Return [x, y] of the center of cell containing provided text 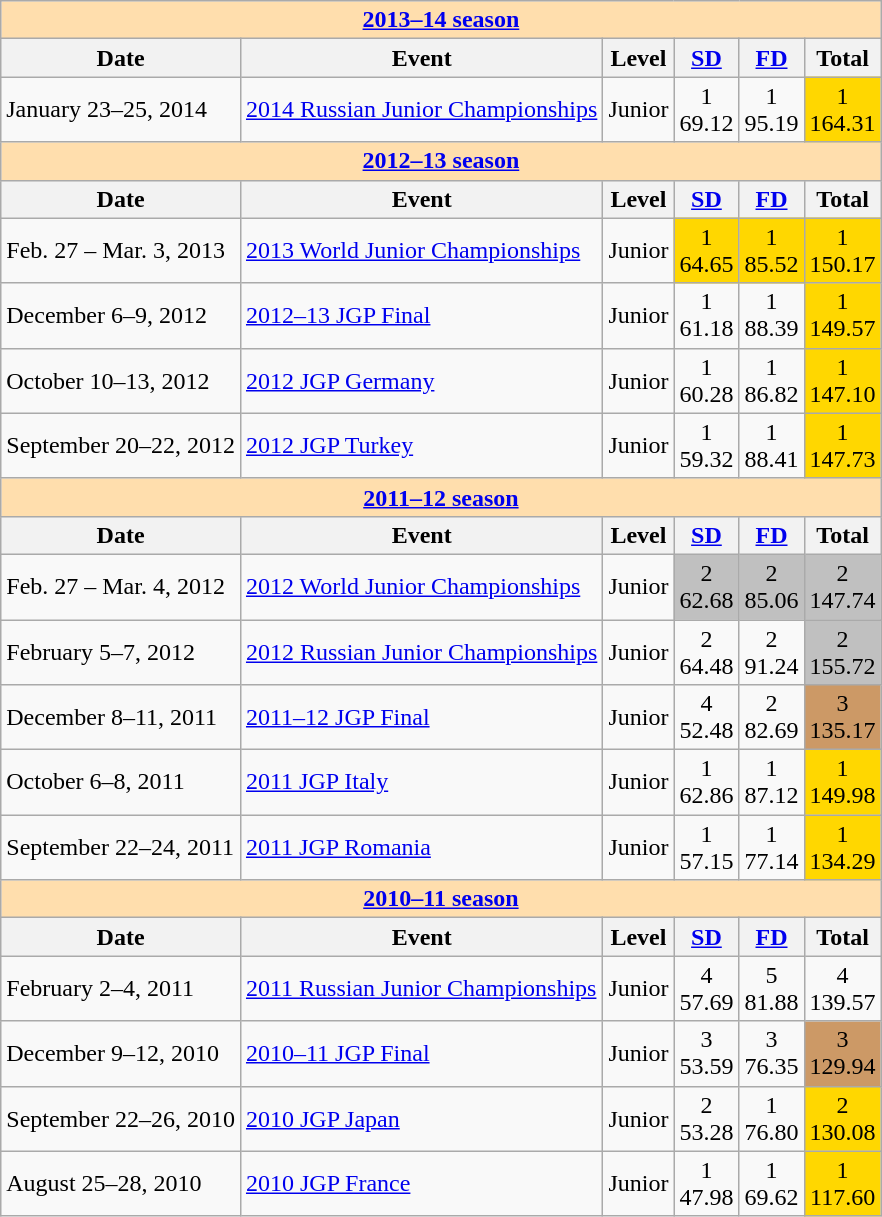
2 155.72 [842, 652]
4 52.48 [706, 718]
1 149.98 [842, 782]
1 59.32 [706, 446]
5 81.88 [772, 988]
1 147.73 [842, 446]
1 87.12 [772, 782]
1 69.62 [772, 1184]
September 22–26, 2010 [121, 1118]
4 139.57 [842, 988]
December 8–11, 2011 [121, 718]
2011–12 season [441, 497]
September 20–22, 2012 [121, 446]
3 135.17 [842, 718]
2014 Russian Junior Championships [421, 110]
October 6–8, 2011 [121, 782]
1 61.18 [706, 316]
1 134.29 [842, 848]
1 117.60 [842, 1184]
3 76.35 [772, 1054]
September 22–24, 2011 [121, 848]
1 88.39 [772, 316]
2011 JGP Romania [421, 848]
1 62.86 [706, 782]
4 57.69 [706, 988]
1 69.12 [706, 110]
Feb. 27 – Mar. 4, 2012 [121, 586]
1 85.52 [772, 250]
2011–12 JGP Final [421, 718]
1 150.17 [842, 250]
2 62.68 [706, 586]
2013 World Junior Championships [421, 250]
1 57.15 [706, 848]
3 129.94 [842, 1054]
2010–11 season [441, 899]
2012–13 season [441, 161]
2012 JGP Turkey [421, 446]
2 85.06 [772, 586]
2013–14 season [441, 20]
February 5–7, 2012 [121, 652]
2011 Russian Junior Championships [421, 988]
2012 JGP Germany [421, 380]
1 149.57 [842, 316]
2 91.24 [772, 652]
2 82.69 [772, 718]
2010–11 JGP Final [421, 1054]
1 77.14 [772, 848]
2012 Russian Junior Championships [421, 652]
1 76.80 [772, 1118]
2011 JGP Italy [421, 782]
1 88.41 [772, 446]
1 64.65 [706, 250]
2 130.08 [842, 1118]
October 10–13, 2012 [121, 380]
2010 JGP Japan [421, 1118]
January 23–25, 2014 [121, 110]
1 60.28 [706, 380]
1 147.10 [842, 380]
3 53.59 [706, 1054]
August 25–28, 2010 [121, 1184]
December 6–9, 2012 [121, 316]
Feb. 27 – Mar. 3, 2013 [121, 250]
February 2–4, 2011 [121, 988]
2012 World Junior Championships [421, 586]
1 86.82 [772, 380]
December 9–12, 2010 [121, 1054]
1 47.98 [706, 1184]
2010 JGP France [421, 1184]
1 164.31 [842, 110]
2 147.74 [842, 586]
2 64.48 [706, 652]
2012–13 JGP Final [421, 316]
2 53.28 [706, 1118]
1 95.19 [772, 110]
